Output the (X, Y) coordinate of the center of the cell containing the given text.  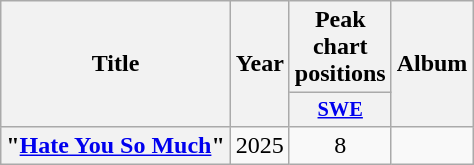
8 (340, 145)
2025 (260, 145)
Year (260, 64)
Album (432, 64)
Title (116, 64)
"Hate You So Much" (116, 145)
SWE (340, 110)
Peak chart positions (340, 47)
